Identify which cell holds the provided text, then report its [x, y] central coordinate. 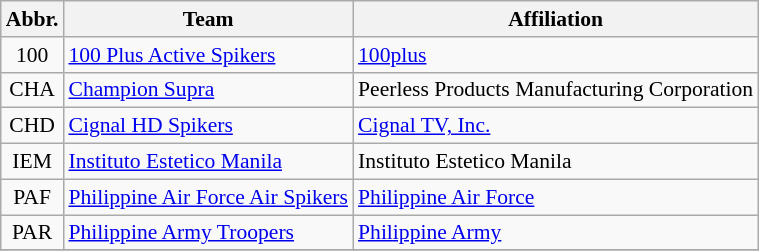
CHD [32, 126]
Philippine Air Force [556, 197]
PAF [32, 197]
100 [32, 55]
100 Plus Active Spikers [208, 55]
100plus [556, 55]
PAR [32, 233]
IEM [32, 162]
Cignal HD Spikers [208, 126]
Peerless Products Manufacturing Corporation [556, 90]
CHA [32, 90]
Affiliation [556, 19]
Philippine Army [556, 233]
Philippine Air Force Air Spikers [208, 197]
Abbr. [32, 19]
Cignal TV, Inc. [556, 126]
Team [208, 19]
Philippine Army Troopers [208, 233]
Champion Supra [208, 90]
